Detect which cell encompasses the target text, then output its [x, y] center coordinate. 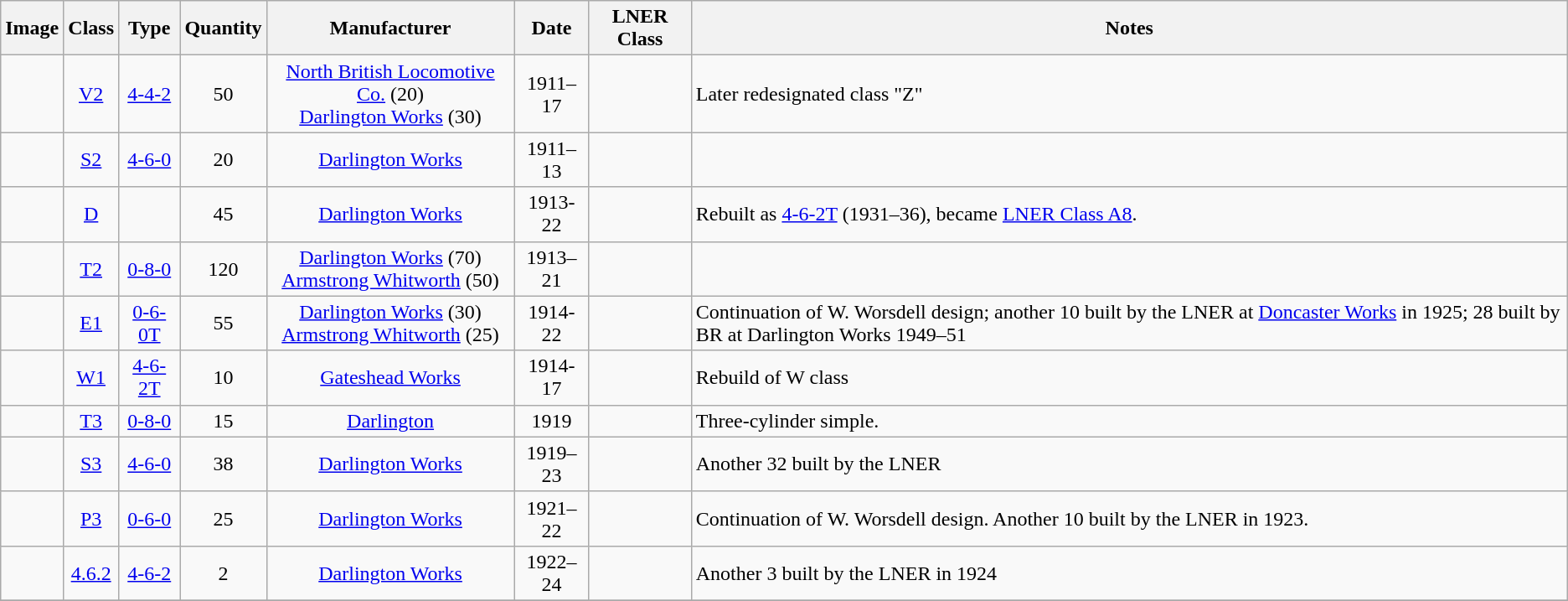
1919 [551, 421]
Rebuild of W class [1129, 377]
Another 32 built by the LNER [1129, 464]
W1 [91, 377]
4-6-2 [149, 573]
Class [91, 28]
Darlington Works (70)Armstrong Whitworth (50) [390, 268]
Rebuilt as 4-6-2T (1931–36), became LNER Class A8. [1129, 215]
D [91, 215]
E1 [91, 324]
V2 [91, 94]
Darlington Works (30)Armstrong Whitworth (25) [390, 324]
Darlington [390, 421]
1914-17 [551, 377]
1919–23 [551, 464]
LNER Class [640, 28]
T3 [91, 421]
S2 [91, 159]
4-6-2T [149, 377]
1914-22 [551, 324]
1922–24 [551, 573]
25 [223, 518]
Type [149, 28]
15 [223, 421]
1911–17 [551, 94]
2 [223, 573]
Later redesignated class "Z" [1129, 94]
20 [223, 159]
Image [32, 28]
120 [223, 268]
T2 [91, 268]
Continuation of W. Worsdell design; another 10 built by the LNER at Doncaster Works in 1925; 28 built by BR at Darlington Works 1949–51 [1129, 324]
38 [223, 464]
45 [223, 215]
S3 [91, 464]
Manufacturer [390, 28]
1913-22 [551, 215]
Date [551, 28]
4.6.2 [91, 573]
4-4-2 [149, 94]
Continuation of W. Worsdell design. Another 10 built by the LNER in 1923. [1129, 518]
10 [223, 377]
0-6-0T [149, 324]
North British Locomotive Co. (20)Darlington Works (30) [390, 94]
50 [223, 94]
0-6-0 [149, 518]
Notes [1129, 28]
Gateshead Works [390, 377]
Quantity [223, 28]
1913–21 [551, 268]
1911–13 [551, 159]
P3 [91, 518]
Three-cylinder simple. [1129, 421]
Another 3 built by the LNER in 1924 [1129, 573]
55 [223, 324]
1921–22 [551, 518]
